Scan for the cell matching the given text and deliver its [X, Y] coordinate at center. 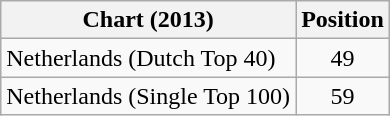
Netherlands (Single Top 100) [148, 96]
Chart (2013) [148, 20]
59 [343, 96]
Netherlands (Dutch Top 40) [148, 58]
Position [343, 20]
49 [343, 58]
